Find where the given text appears and provide that cell's center as [X, Y] coordinate. 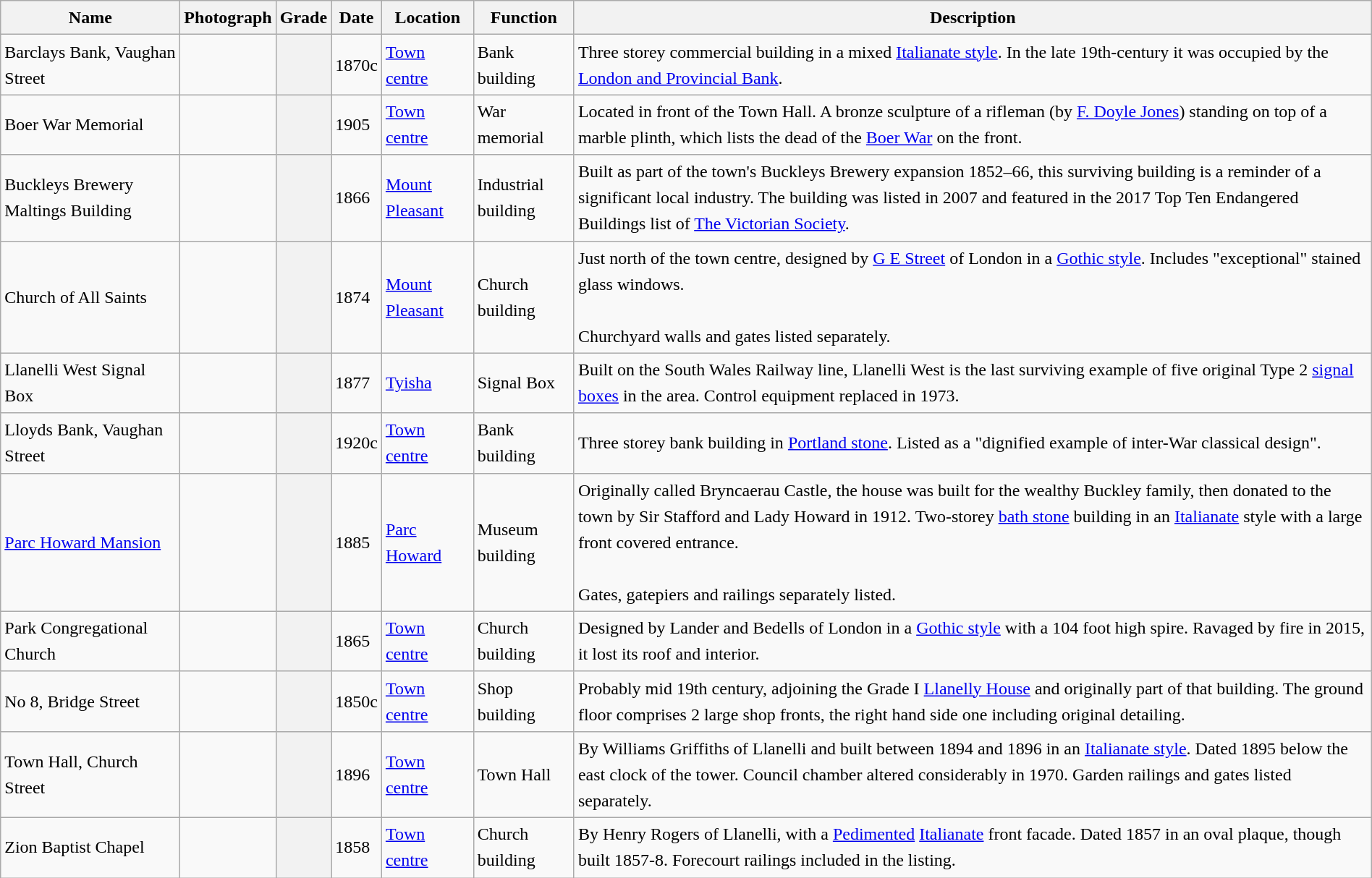
Zion Baptist Chapel [90, 848]
Town Hall [524, 774]
1896 [357, 774]
Designed by Lander and Bedells of London in a Gothic style with a 104 foot high spire. Ravaged by fire in 2015, it lost its roof and interior. [973, 641]
Grade [303, 17]
Shop building [524, 702]
No 8, Bridge Street [90, 702]
Photograph [228, 17]
Name [90, 17]
Boer War Memorial [90, 124]
Three storey bank building in Portland stone. Listed as a "dignified example of inter-War classical design". [973, 443]
Buckleys Brewery Maltings Building [90, 198]
Signal Box [524, 383]
1870c [357, 65]
1866 [357, 198]
1858 [357, 848]
1920c [357, 443]
Town Hall, Church Street [90, 774]
1850c [357, 702]
1877 [357, 383]
Llanelli West Signal Box [90, 383]
1874 [357, 297]
Lloyds Bank, Vaughan Street [90, 443]
Museum building [524, 542]
Park Congregational Church [90, 641]
Three storey commercial building in a mixed Italianate style. In the late 19th-century it was occupied by the London and Provincial Bank. [973, 65]
Description [973, 17]
Function [524, 17]
Date [357, 17]
Parc Howard Mansion [90, 542]
1885 [357, 542]
Parc Howard [427, 542]
Industrial building [524, 198]
Barclays Bank, Vaughan Street [90, 65]
1905 [357, 124]
War memorial [524, 124]
Tyisha [427, 383]
1865 [357, 641]
Location [427, 17]
Church of All Saints [90, 297]
